Extract the [x, y] coordinate from the center of the cell holding the provided text.  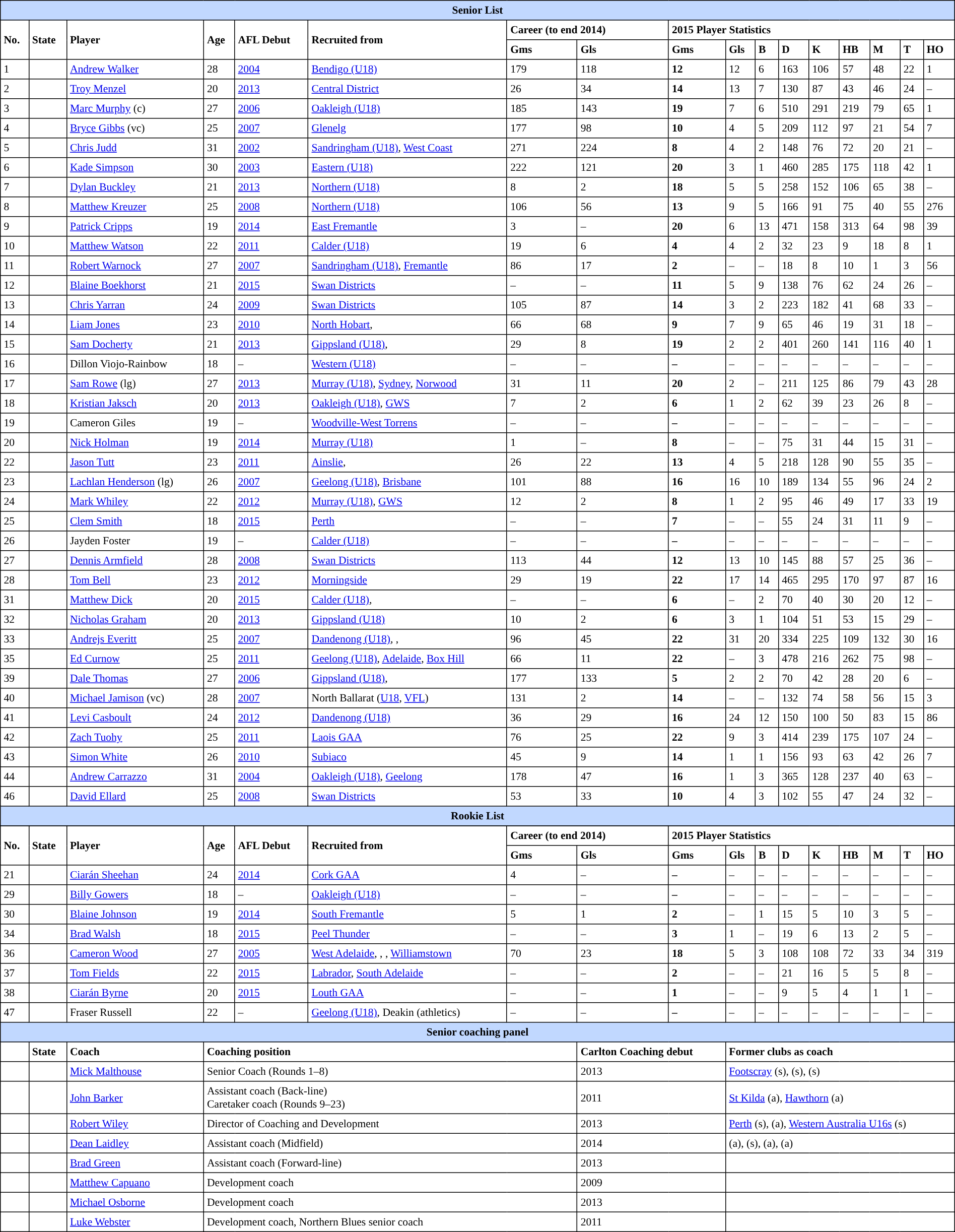
Jayden Foster [135, 541]
365 [793, 777]
South Fremantle [408, 914]
471 [793, 227]
143 [623, 109]
156 [793, 757]
93 [824, 757]
Assistant coach (Midfield) [390, 1143]
237 [854, 777]
285 [824, 167]
95 [793, 502]
Blaine Boekhorst [135, 285]
130 [793, 89]
Dillon Viojo-Rainbow [135, 364]
Zach Tuohy [135, 738]
211 [793, 384]
Andrew Walker [135, 70]
90 [854, 463]
291 [824, 109]
Coach [135, 1052]
Perth (s), (a), Western Australia U16s (s) [840, 1124]
109 [854, 639]
Luke Webster [135, 1221]
Dale Thomas [135, 678]
Morningside [408, 580]
Perth [408, 521]
54 [912, 128]
Chris Judd [135, 148]
Bendigo (U18) [408, 70]
Brad Walsh [135, 934]
Western (U18) [408, 364]
224 [623, 148]
Bryce Gibbs (vc) [135, 128]
216 [824, 659]
Laois GAA [408, 738]
Oakleigh (U18), GWS [408, 403]
189 [793, 482]
Oakleigh (U18), Geelong [408, 777]
414 [793, 738]
Marc Murphy (c) [135, 109]
478 [793, 659]
Geelong (U18), Brisbane [408, 482]
Brad Green [135, 1163]
131 [542, 698]
Andrew Carrazzo [135, 777]
262 [854, 659]
50 [854, 718]
Ciarán Byrne [135, 993]
Simon White [135, 757]
209 [793, 128]
Senior Coach (Rounds 1–8) [390, 1071]
Robert Warnock [135, 266]
Calder (U18), [408, 600]
134 [824, 482]
Senior coaching panel [477, 1032]
Dandenong (U18), , [408, 639]
178 [542, 777]
185 [542, 109]
125 [824, 384]
Tom Bell [135, 580]
Woodville-West Torrens [408, 423]
Sam Docherty [135, 345]
St Kilda (a), Hawthorn (a) [840, 1097]
460 [793, 167]
101 [542, 482]
Eastern (U18) [408, 167]
Dandenong (U18) [408, 718]
Sandringham (U18), Fremantle [408, 266]
Louth GAA [408, 993]
Sam Rowe (lg) [135, 384]
Subiaco [408, 757]
Patrick Cripps [135, 227]
Fraser Russell [135, 1013]
116 [885, 345]
133 [623, 678]
83 [885, 718]
Development coach, Northern Blues senior coach [390, 1221]
(a), (s), (a), (a) [840, 1143]
Assistant coach (Back-line)Caretaker coach (Rounds 9–23) [390, 1097]
102 [793, 796]
295 [824, 580]
138 [793, 285]
107 [885, 738]
Matthew Kreuzer [135, 207]
Matthew Capuano [135, 1182]
Tom Fields [135, 974]
Chris Yarran [135, 305]
Murray (U18), Sydney, Norwood [408, 384]
51 [824, 620]
Ed Curnow [135, 659]
148 [793, 148]
Murray (U18), GWS [408, 502]
Director of Coaching and Development [390, 1124]
Cameron Giles [135, 423]
223 [793, 305]
2003 [271, 167]
John Barker [135, 1097]
Lachlan Henderson (lg) [135, 482]
182 [824, 305]
74 [824, 698]
100 [824, 718]
Former clubs as coach [840, 1052]
218 [793, 463]
58 [854, 698]
219 [854, 109]
Dennis Armfield [135, 560]
465 [793, 580]
Matthew Watson [135, 246]
Mick Malthouse [135, 1071]
91 [824, 207]
105 [542, 305]
Assistant coach (Forward-line) [390, 1163]
Ainslie, [408, 463]
334 [793, 639]
113 [542, 560]
49 [854, 502]
104 [793, 620]
Andrejs Everitt [135, 639]
510 [793, 109]
Peel Thunder [408, 934]
West Adelaide, , , Williamstown [408, 953]
276 [939, 207]
David Ellard [135, 796]
Troy Menzel [135, 89]
North Ballarat (U18, VFL) [408, 698]
225 [824, 639]
Cameron Wood [135, 953]
158 [824, 227]
Ciarán Sheehan [135, 875]
Dylan Buckley [135, 187]
Matthew Dick [135, 600]
Liam Jones [135, 325]
Robert Wiley [135, 1124]
121 [623, 167]
Kristian Jaksch [135, 403]
Carlton Coaching debut [652, 1052]
Jason Tutt [135, 463]
163 [793, 70]
Kade Simpson [135, 167]
260 [824, 345]
Levi Casboult [135, 718]
37 [15, 974]
258 [793, 187]
Michael Jamison (vc) [135, 698]
48 [885, 70]
319 [939, 953]
North Hobart, [408, 325]
401 [793, 345]
170 [854, 580]
Gippsland (U18) [408, 620]
Billy Gowers [135, 895]
152 [824, 187]
East Fremantle [408, 227]
Glenelg [408, 128]
Mark Whiley [135, 502]
150 [793, 718]
Geelong (U18), Adelaide, Box Hill [408, 659]
Murray (U18) [408, 442]
2005 [271, 953]
Footscray (s), (s), (s) [840, 1071]
2002 [271, 148]
271 [542, 148]
313 [854, 227]
Blaine Johnson [135, 914]
112 [824, 128]
239 [824, 738]
Cork GAA [408, 875]
Nick Holman [135, 442]
Michael Osborne [135, 1202]
222 [542, 167]
166 [793, 207]
179 [542, 70]
Sandringham (U18), West Coast [408, 148]
145 [793, 560]
Rookie List [477, 816]
Geelong (U18), Deakin (athletics) [408, 1013]
Coaching position [390, 1052]
Nicholas Graham [135, 620]
64 [885, 227]
Senior List [477, 10]
Dean Laidley [135, 1143]
Central District [408, 89]
Labrador, South Adelaide [408, 974]
141 [854, 345]
Clem Smith [135, 521]
